Return the (x, y) coordinate for the center point of the cell that contains the specified text.  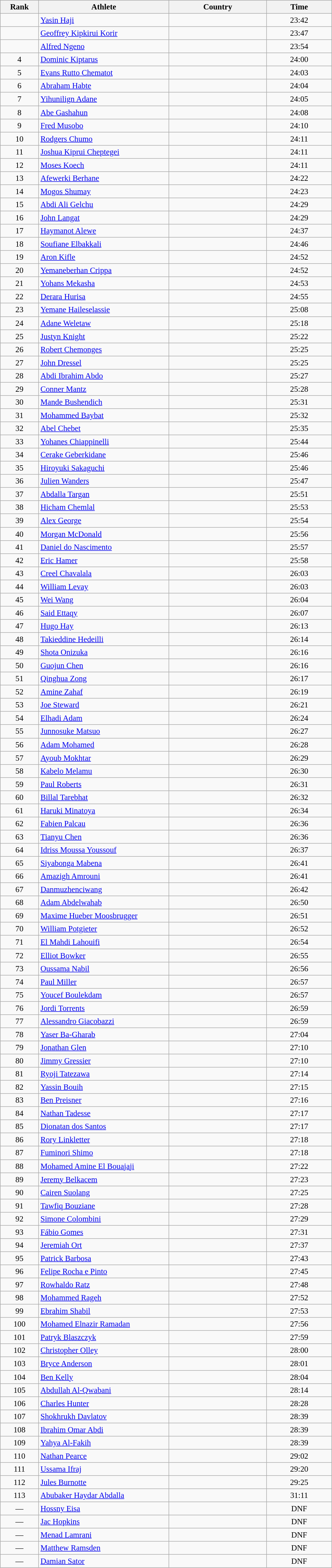
Yaser Ba-Gharab (104, 1034)
26:51 (299, 916)
Yasin Haji (104, 20)
64 (20, 850)
25 (20, 336)
106 (20, 1403)
14 (20, 191)
27:04 (299, 1034)
24:46 (299, 244)
71 (20, 942)
41 (20, 547)
9 (20, 125)
28:01 (299, 1364)
Idriss Moussa Youssouf (104, 850)
108 (20, 1430)
Fábio Gomes (104, 1232)
27:37 (299, 1245)
60 (20, 797)
90 (20, 1192)
Junnosuke Matsuo (104, 732)
Eric Hamer (104, 560)
Yohans Mekasha (104, 283)
Jules Burnotte (104, 1482)
Abdullah Al-Qwabani (104, 1390)
Kabelo Melamu (104, 771)
17 (20, 231)
Evans Rutto Chematot (104, 73)
103 (20, 1364)
William Potgieter (104, 929)
7 (20, 99)
15 (20, 205)
48 (20, 639)
Jordi Torrents (104, 1008)
76 (20, 1008)
26:21 (299, 705)
105 (20, 1390)
26:34 (299, 810)
Time (299, 7)
22 (20, 297)
47 (20, 626)
Amazigh Amrouni (104, 876)
Jeremy Belkacem (104, 1179)
Charles Hunter (104, 1403)
37 (20, 494)
Jimmy Gressier (104, 1061)
Yassin Bouih (104, 1087)
25:28 (299, 389)
Yohanes Chiappinelli (104, 442)
28 (20, 376)
Yemane Haileselassie (104, 310)
Maxime Hueber Moosbrugger (104, 916)
26:19 (299, 692)
77 (20, 1021)
97 (20, 1285)
26:29 (299, 758)
69 (20, 916)
25:56 (299, 534)
39 (20, 521)
Mogos Shumay (104, 191)
Ben Kelly (104, 1377)
54 (20, 718)
29:02 (299, 1456)
49 (20, 652)
84 (20, 1114)
Geoffrey Kipkirui Korir (104, 33)
36 (20, 481)
28:28 (299, 1403)
23:54 (299, 47)
Ussama Ifraj (104, 1469)
61 (20, 810)
Justyn Knight (104, 336)
31 (20, 415)
23:42 (299, 20)
Yahya Al-Fakih (104, 1443)
26:17 (299, 679)
73 (20, 968)
24:37 (299, 231)
Dominic Kiptarus (104, 60)
26:32 (299, 797)
27:22 (299, 1166)
Abdi Ibrahim Abdo (104, 376)
Morgan McDonald (104, 534)
Amine Zahaf (104, 692)
25:35 (299, 429)
87 (20, 1153)
Yemaneberhan Crippa (104, 271)
26:56 (299, 968)
24:53 (299, 283)
24:08 (299, 112)
35 (20, 468)
112 (20, 1482)
Qinghua Zong (104, 679)
27 (20, 363)
18 (20, 244)
Adam Mohamed (104, 745)
Shota Onizuka (104, 652)
56 (20, 745)
24:23 (299, 191)
79 (20, 1048)
26:37 (299, 850)
27:56 (299, 1324)
Alessandro Giacobazzi (104, 1021)
El Mahdi Lahouifi (104, 942)
104 (20, 1377)
99 (20, 1311)
Abraham Habte (104, 86)
33 (20, 442)
Guojun Chen (104, 666)
Hossny Eisa (104, 1509)
24:55 (299, 297)
Hugo Hay (104, 626)
Haymanot Alewe (104, 231)
Conner Mantz (104, 389)
89 (20, 1179)
113 (20, 1495)
30 (20, 402)
25:31 (299, 402)
110 (20, 1456)
63 (20, 837)
12 (20, 165)
Mande Bushendich (104, 402)
86 (20, 1140)
Bryce Anderson (104, 1364)
Patryk Blaszczyk (104, 1337)
100 (20, 1324)
Dionatan dos Santos (104, 1127)
24:00 (299, 60)
Mohamed Amine El Bouajaji (104, 1166)
66 (20, 876)
Tawfiq Bouziane (104, 1206)
Damian Sator (104, 1561)
26:54 (299, 942)
Abdalla Targan (104, 494)
27:53 (299, 1311)
Simone Colombini (104, 1219)
Robert Chemonges (104, 349)
24:03 (299, 73)
26:50 (299, 903)
Siyabonga Mabena (104, 863)
Danmuzhenciwang (104, 890)
42 (20, 560)
57 (20, 758)
45 (20, 600)
Patrick Barbosa (104, 1258)
Joe Steward (104, 705)
32 (20, 429)
25:18 (299, 323)
Hiroyuki Sakaguchi (104, 468)
25:22 (299, 336)
85 (20, 1127)
95 (20, 1258)
Paul Roberts (104, 784)
Fuminori Shimo (104, 1153)
Rowhaldo Ratz (104, 1285)
50 (20, 666)
Haruki Minatoya (104, 810)
70 (20, 929)
21 (20, 283)
25:47 (299, 481)
Paul Miller (104, 982)
24:05 (299, 99)
27:45 (299, 1272)
27:43 (299, 1258)
25:53 (299, 508)
Athlete (104, 7)
Country (218, 7)
111 (20, 1469)
19 (20, 257)
26:13 (299, 626)
27:52 (299, 1298)
29:25 (299, 1482)
Moses Koech (104, 165)
24:22 (299, 178)
Nathan Pearce (104, 1456)
Ayoub Mokhtar (104, 758)
96 (20, 1272)
Afewerki Berhane (104, 178)
Alfred Ngeno (104, 47)
Elliot Bowker (104, 956)
Abdi Ali Gelchu (104, 205)
43 (20, 573)
Rodgers Chumo (104, 139)
23 (20, 310)
25:57 (299, 547)
Aron Kifle (104, 257)
72 (20, 956)
Joshua Kiprui Cheptegei (104, 152)
10 (20, 139)
27:15 (299, 1087)
102 (20, 1351)
107 (20, 1416)
25:58 (299, 560)
40 (20, 534)
16 (20, 218)
Ibrahim Omar Abdi (104, 1430)
20 (20, 271)
Christopher Olley (104, 1351)
28:00 (299, 1351)
26 (20, 349)
24:04 (299, 86)
27:59 (299, 1337)
27:31 (299, 1232)
62 (20, 824)
94 (20, 1245)
25:08 (299, 310)
68 (20, 903)
Abel Chebet (104, 429)
Rory Linkletter (104, 1140)
82 (20, 1087)
Soufiane Elbakkali (104, 244)
Menad Lamrani (104, 1535)
25:27 (299, 376)
Cerake Geberkidane (104, 455)
46 (20, 613)
Jonathan Glen (104, 1048)
Cairen Suolang (104, 1192)
26:52 (299, 929)
74 (20, 982)
23:47 (299, 33)
Adam Abdelwahab (104, 903)
Adane Weletaw (104, 323)
67 (20, 890)
Shokhrukh Davlatov (104, 1416)
Ryoji Tatezawa (104, 1074)
Mohammed Rageh (104, 1298)
Abubaker Haydar Abdalla (104, 1495)
25:44 (299, 442)
Youcef Boulekdam (104, 995)
26:24 (299, 718)
Takieddine Hedeilli (104, 639)
Fabien Palcau (104, 824)
Tianyu Chen (104, 837)
27:14 (299, 1074)
Fred Musobo (104, 125)
91 (20, 1206)
59 (20, 784)
75 (20, 995)
25:51 (299, 494)
53 (20, 705)
52 (20, 692)
55 (20, 732)
26:42 (299, 890)
92 (20, 1219)
Felipe Rocha e Pinto (104, 1272)
65 (20, 863)
Matthew Ramsden (104, 1548)
Alex George (104, 521)
51 (20, 679)
81 (20, 1074)
26:30 (299, 771)
13 (20, 178)
6 (20, 86)
Nathan Tadesse (104, 1114)
Derara Hurisa (104, 297)
8 (20, 112)
101 (20, 1337)
28:14 (299, 1390)
William Levay (104, 587)
25:32 (299, 415)
80 (20, 1061)
38 (20, 508)
25:54 (299, 521)
93 (20, 1232)
Oussama Nabil (104, 968)
27:16 (299, 1100)
26:31 (299, 784)
27:29 (299, 1219)
24:10 (299, 125)
78 (20, 1034)
5 (20, 73)
Mohamed Elnazir Ramadan (104, 1324)
26:55 (299, 956)
27:25 (299, 1192)
26:04 (299, 600)
John Dressel (104, 363)
Mohammed Baybat (104, 415)
11 (20, 152)
26:28 (299, 745)
Wei Wang (104, 600)
John Langat (104, 218)
29:20 (299, 1469)
27:28 (299, 1206)
Abe Gashahun (104, 112)
24 (20, 323)
58 (20, 771)
Hicham Chemlal (104, 508)
Daniel do Nascimento (104, 547)
34 (20, 455)
Elhadi Adam (104, 718)
26:14 (299, 639)
Yihunilign Adane (104, 99)
Ebrahim Shabil (104, 1311)
109 (20, 1443)
Said Ettaqy (104, 613)
Billal Tarebhat (104, 797)
27:23 (299, 1179)
Rank (20, 7)
88 (20, 1166)
26:27 (299, 732)
Creel Chavalala (104, 573)
98 (20, 1298)
31:11 (299, 1495)
Jac Hopkins (104, 1522)
28:04 (299, 1377)
26:07 (299, 613)
Ben Preisner (104, 1100)
44 (20, 587)
83 (20, 1100)
Julien Wanders (104, 481)
4 (20, 60)
27:48 (299, 1285)
29 (20, 389)
Jeremiah Ort (104, 1245)
